Output the (x, y) coordinate of the center of the cell containing the given text.  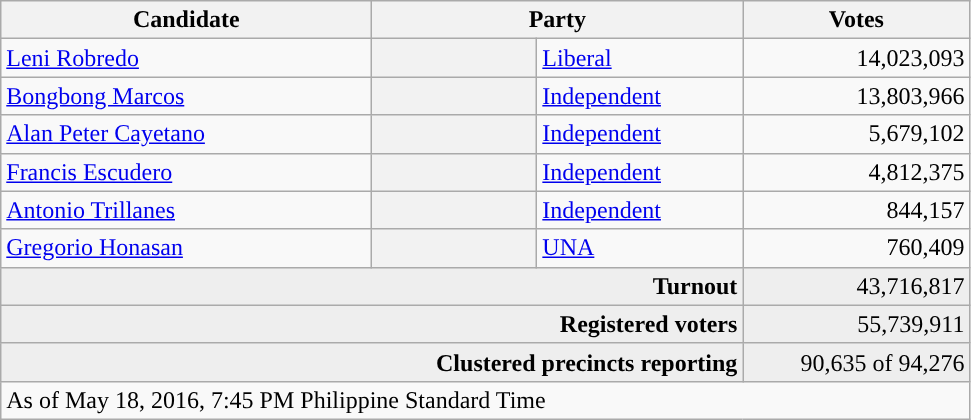
Party (558, 20)
13,803,966 (856, 96)
Liberal (640, 58)
Bongbong Marcos (186, 96)
Antonio Trillanes (186, 210)
844,157 (856, 210)
5,679,102 (856, 134)
Turnout (372, 286)
43,716,817 (856, 286)
UNA (640, 248)
Registered voters (372, 324)
Alan Peter Cayetano (186, 134)
Gregorio Honasan (186, 248)
Leni Robredo (186, 58)
14,023,093 (856, 58)
4,812,375 (856, 172)
Votes (856, 20)
90,635 of 94,276 (856, 362)
Candidate (186, 20)
As of May 18, 2016, 7:45 PM Philippine Standard Time (486, 400)
Clustered precincts reporting (372, 362)
760,409 (856, 248)
Francis Escudero (186, 172)
55,739,911 (856, 324)
